Search for the cell housing the specified text and yield its [X, Y] center coordinate. 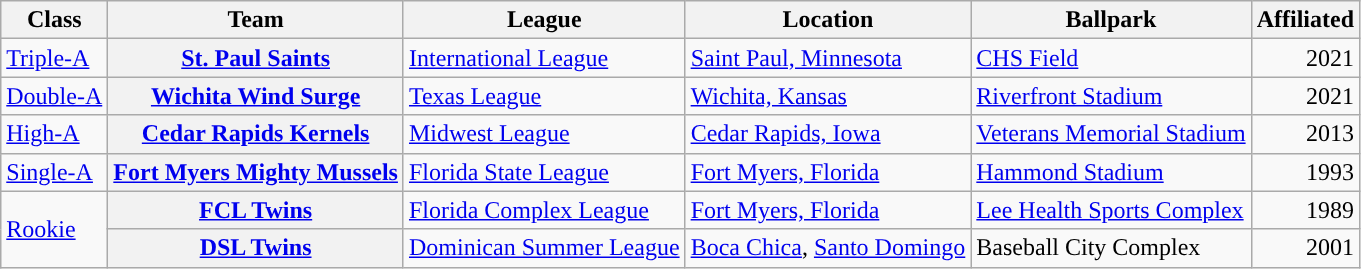
High-A [54, 134]
International League [544, 58]
Double-A [54, 96]
Baseball City Complex [1111, 248]
Veterans Memorial Stadium [1111, 134]
CHS Field [1111, 58]
1993 [1305, 172]
Riverfront Stadium [1111, 96]
St. Paul Saints [256, 58]
Cedar Rapids, Iowa [828, 134]
Hammond Stadium [1111, 172]
Ballpark [1111, 20]
2001 [1305, 248]
Team [256, 20]
Texas League [544, 96]
Single-A [54, 172]
Affiliated [1305, 20]
Midwest League [544, 134]
League [544, 20]
Florida State League [544, 172]
Saint Paul, Minnesota [828, 58]
2013 [1305, 134]
Boca Chica, Santo Domingo [828, 248]
Class [54, 20]
Location [828, 20]
Triple-A [54, 58]
Cedar Rapids Kernels [256, 134]
1989 [1305, 210]
Rookie [54, 229]
Fort Myers Mighty Mussels [256, 172]
Florida Complex League [544, 210]
Lee Health Sports Complex [1111, 210]
FCL Twins [256, 210]
Wichita Wind Surge [256, 96]
Wichita, Kansas [828, 96]
Dominican Summer League [544, 248]
DSL Twins [256, 248]
